Identify which cell holds the provided text, then report its (X, Y) central coordinate. 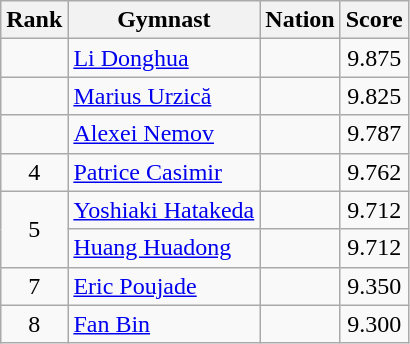
9.787 (374, 134)
Marius Urzică (164, 96)
9.875 (374, 58)
7 (34, 286)
Patrice Casimir (164, 172)
9.300 (374, 324)
Rank (34, 20)
Score (374, 20)
Gymnast (164, 20)
Li Donghua (164, 58)
4 (34, 172)
Fan Bin (164, 324)
Huang Huadong (164, 248)
9.350 (374, 286)
9.762 (374, 172)
8 (34, 324)
9.825 (374, 96)
5 (34, 229)
Yoshiaki Hatakeda (164, 210)
Eric Poujade (164, 286)
Alexei Nemov (164, 134)
Nation (300, 20)
